For the text-containing cell, return its midpoint in [x, y] coordinate format. 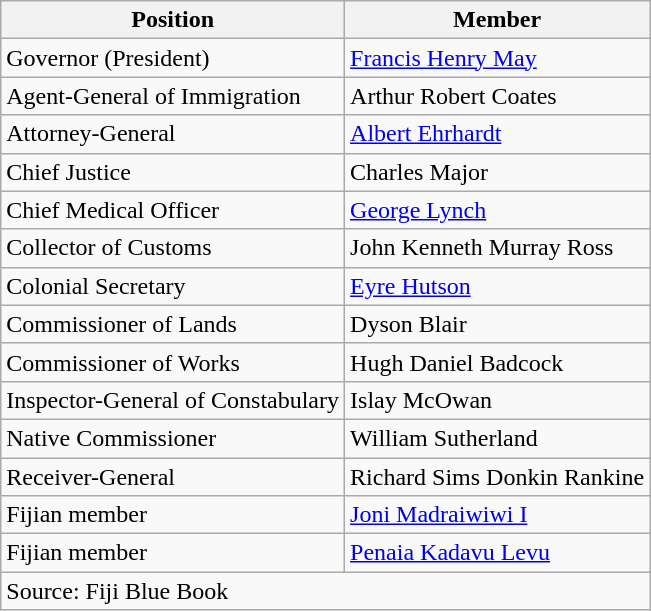
Dyson Blair [498, 324]
Commissioner of Works [173, 362]
Chief Justice [173, 172]
Inspector-General of Constabulary [173, 400]
Commissioner of Lands [173, 324]
Native Commissioner [173, 438]
Francis Henry May [498, 58]
Richard Sims Donkin Rankine [498, 477]
George Lynch [498, 210]
Eyre Hutson [498, 286]
Member [498, 20]
Agent-General of Immigration [173, 96]
Position [173, 20]
John Kenneth Murray Ross [498, 248]
Attorney-General [173, 134]
William Sutherland [498, 438]
Collector of Customs [173, 248]
Source: Fiji Blue Book [326, 591]
Charles Major [498, 172]
Chief Medical Officer [173, 210]
Islay McOwan [498, 400]
Governor (President) [173, 58]
Arthur Robert Coates [498, 96]
Albert Ehrhardt [498, 134]
Hugh Daniel Badcock [498, 362]
Receiver-General [173, 477]
Colonial Secretary [173, 286]
Penaia Kadavu Levu [498, 553]
Joni Madraiwiwi I [498, 515]
